Locate the cell with the specified text and output its [X, Y] center coordinate. 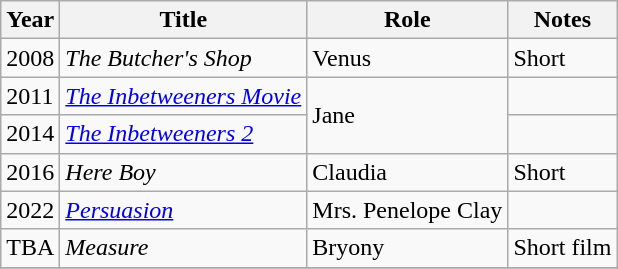
2011 [30, 96]
2022 [30, 210]
Short film [562, 248]
Measure [184, 248]
2016 [30, 172]
Here Boy [184, 172]
Year [30, 20]
The Butcher's Shop [184, 58]
Claudia [408, 172]
Title [184, 20]
The Inbetweeners Movie [184, 96]
Bryony [408, 248]
Notes [562, 20]
TBA [30, 248]
2008 [30, 58]
Venus [408, 58]
Mrs. Penelope Clay [408, 210]
Persuasion [184, 210]
Jane [408, 115]
2014 [30, 134]
The Inbetweeners 2 [184, 134]
Role [408, 20]
